Find where the given text appears and provide that cell's center as [X, Y] coordinate. 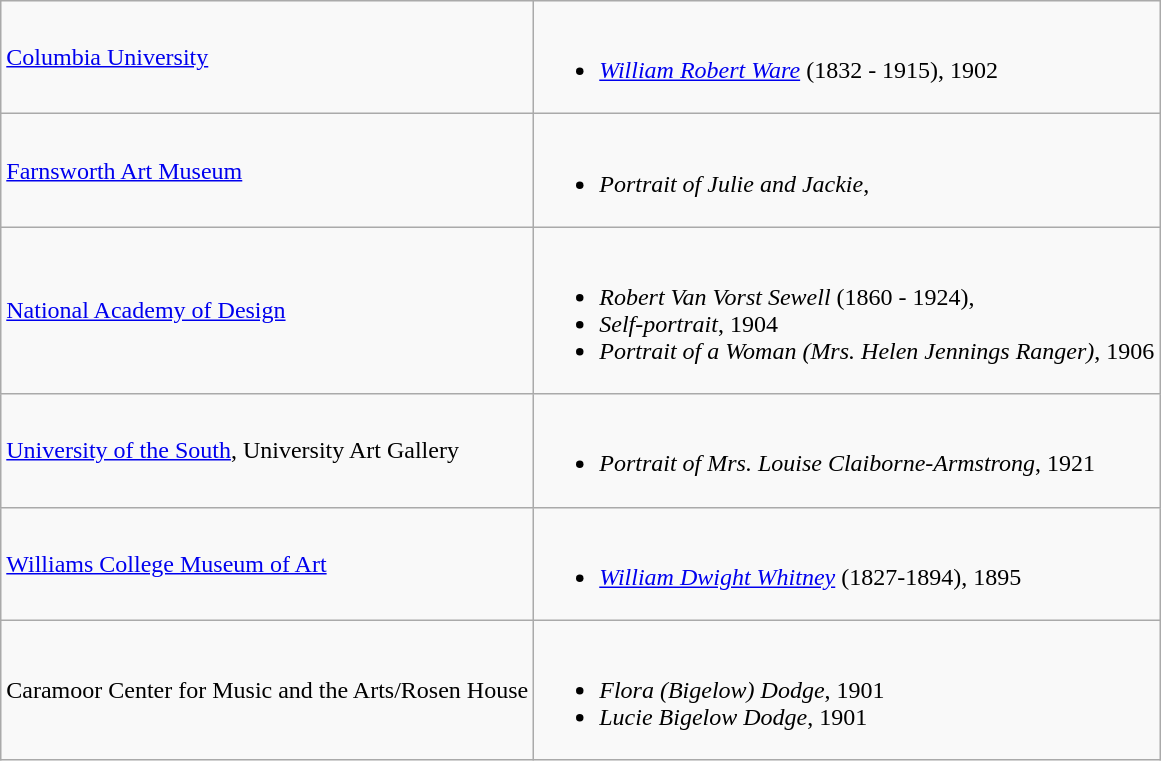
Columbia University [268, 58]
National Academy of Design [268, 310]
Farnsworth Art Museum [268, 170]
Portrait of Mrs. Louise Claiborne-Armstrong, 1921 [847, 450]
Caramoor Center for Music and the Arts/Rosen House [268, 690]
William Dwight Whitney (1827-1894), 1895 [847, 564]
Robert Van Vorst Sewell (1860 - 1924), Self-portrait, 1904Portrait of a Woman (Mrs. Helen Jennings Ranger), 1906 [847, 310]
University of the South, University Art Gallery [268, 450]
William Robert Ware (1832 - 1915), 1902 [847, 58]
Williams College Museum of Art [268, 564]
Flora (Bigelow) Dodge, 1901Lucie Bigelow Dodge, 1901 [847, 690]
Portrait of Julie and Jackie, [847, 170]
